Detect which cell encompasses the target text, then output its [X, Y] center coordinate. 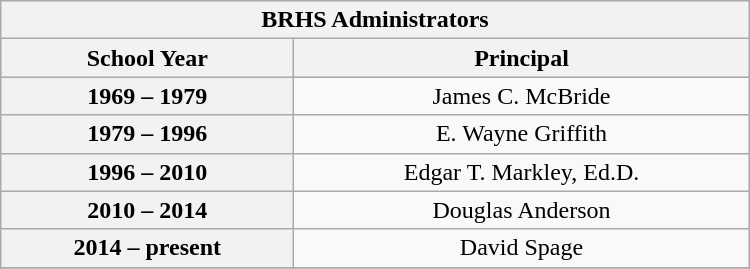
Principal [522, 58]
2014 – present [148, 248]
E. Wayne Griffith [522, 134]
1979 – 1996 [148, 134]
BRHS Administrators [375, 20]
2010 – 2014 [148, 210]
Edgar T. Markley, Ed.D. [522, 172]
David Spage [522, 248]
School Year [148, 58]
Douglas Anderson [522, 210]
1996 – 2010 [148, 172]
James C. McBride [522, 96]
1969 – 1979 [148, 96]
